Output the (X, Y) coordinate of the center of the cell containing the given text.  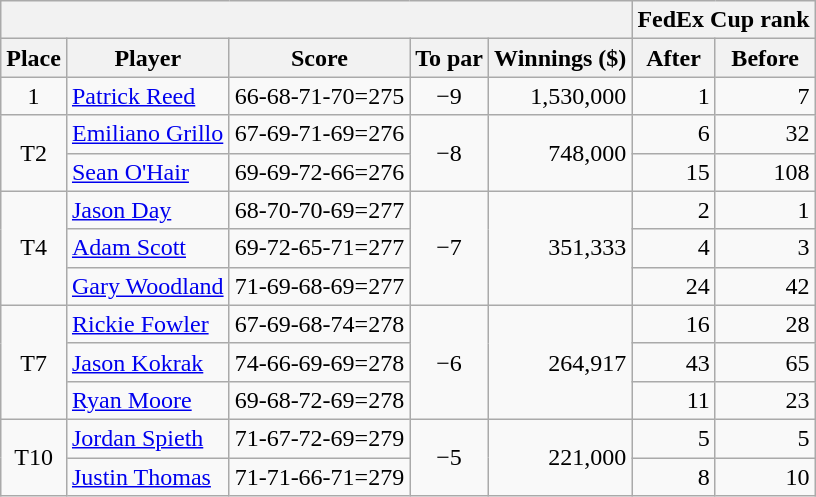
1,530,000 (560, 96)
Sean O'Hair (148, 172)
−7 (450, 248)
71-69-68-69=277 (320, 286)
2 (674, 210)
Jason Kokrak (148, 362)
69-69-72-66=276 (320, 172)
Jason Day (148, 210)
66-68-71-70=275 (320, 96)
351,333 (560, 248)
T2 (34, 153)
108 (765, 172)
−6 (450, 362)
67-69-68-74=278 (320, 324)
221,000 (560, 457)
65 (765, 362)
16 (674, 324)
Winnings ($) (560, 58)
After (674, 58)
69-72-65-71=277 (320, 248)
Justin Thomas (148, 477)
74-66-69-69=278 (320, 362)
68-70-70-69=277 (320, 210)
Gary Woodland (148, 286)
3 (765, 248)
67-69-71-69=276 (320, 134)
Emiliano Grillo (148, 134)
T4 (34, 248)
Ryan Moore (148, 400)
4 (674, 248)
6 (674, 134)
−5 (450, 457)
FedEx Cup rank (724, 20)
To par (450, 58)
264,917 (560, 362)
71-71-66-71=279 (320, 477)
Player (148, 58)
24 (674, 286)
T7 (34, 362)
Place (34, 58)
43 (674, 362)
748,000 (560, 153)
Patrick Reed (148, 96)
42 (765, 286)
10 (765, 477)
Before (765, 58)
15 (674, 172)
T10 (34, 457)
71-67-72-69=279 (320, 438)
Adam Scott (148, 248)
7 (765, 96)
11 (674, 400)
32 (765, 134)
Rickie Fowler (148, 324)
69-68-72-69=278 (320, 400)
8 (674, 477)
23 (765, 400)
Score (320, 58)
28 (765, 324)
Jordan Spieth (148, 438)
−8 (450, 153)
−9 (450, 96)
